Scan for the cell matching the given text and deliver its [x, y] coordinate at center. 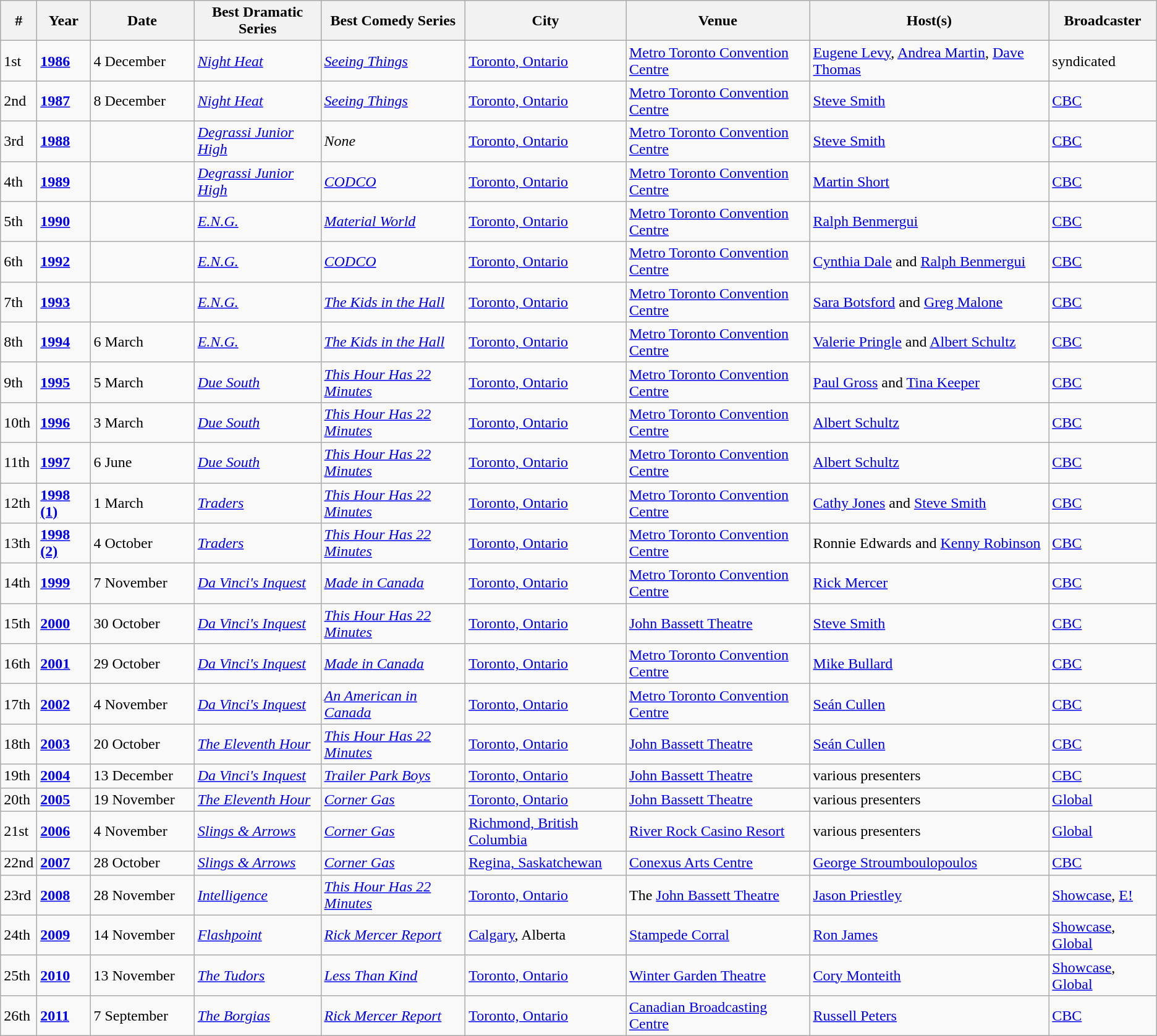
2007 [64, 863]
19th [19, 776]
Stampede Corral [718, 935]
23rd [19, 895]
1997 [64, 462]
Regina, Saskatchewan [546, 863]
4 December [142, 61]
1998 (2) [64, 544]
George Stroumboulopoulos [930, 863]
2000 [64, 624]
21st [19, 832]
Canadian Broadcasting Centre [718, 1016]
1992 [64, 262]
Ralph Benmergui [930, 221]
Showcase, E! [1103, 895]
Eugene Levy, Andrea Martin, Dave Thomas [930, 61]
22nd [19, 863]
City [546, 21]
2010 [64, 975]
1986 [64, 61]
6 March [142, 342]
3rd [19, 141]
1993 [64, 301]
Cory Monteith [930, 975]
Year [64, 21]
Less Than Kind [393, 975]
Conexus Arts Centre [718, 863]
20 October [142, 744]
Calgary, Alberta [546, 935]
20th [19, 799]
Richmond, British Columbia [546, 832]
Russell Peters [930, 1016]
7 September [142, 1016]
25th [19, 975]
2002 [64, 704]
Sara Botsford and Greg Malone [930, 301]
26th [19, 1016]
Ron James [930, 935]
8th [19, 342]
15th [19, 624]
4th [19, 182]
Ronnie Edwards and Kenny Robinson [930, 544]
The John Bassett Theatre [718, 895]
Venue [718, 21]
2009 [64, 935]
Host(s) [930, 21]
1990 [64, 221]
29 October [142, 663]
8 December [142, 101]
Material World [393, 221]
28 October [142, 863]
16th [19, 663]
14th [19, 583]
An American in Canada [393, 704]
1 March [142, 503]
Intelligence [257, 895]
Paul Gross and Tina Keeper [930, 382]
Valerie Pringle and Albert Schultz [930, 342]
1996 [64, 423]
1st [19, 61]
9th [19, 382]
Jason Priestley [930, 895]
Rick Mercer [930, 583]
The Tudors [257, 975]
24th [19, 935]
syndicated [1103, 61]
2003 [64, 744]
4 October [142, 544]
2008 [64, 895]
1999 [64, 583]
14 November [142, 935]
11th [19, 462]
Best Dramatic Series [257, 21]
1987 [64, 101]
Cathy Jones and Steve Smith [930, 503]
1989 [64, 182]
2nd [19, 101]
5th [19, 221]
Trailer Park Boys [393, 776]
3 March [142, 423]
Winter Garden Theatre [718, 975]
2011 [64, 1016]
5 March [142, 382]
Mike Bullard [930, 663]
The Borgias [257, 1016]
Cynthia Dale and Ralph Benmergui [930, 262]
30 October [142, 624]
13 November [142, 975]
Flashpoint [257, 935]
10th [19, 423]
Best Comedy Series [393, 21]
River Rock Casino Resort [718, 832]
Martin Short [930, 182]
7th [19, 301]
1994 [64, 342]
18th [19, 744]
7 November [142, 583]
2005 [64, 799]
1998 (1) [64, 503]
13 December [142, 776]
19 November [142, 799]
28 November [142, 895]
2001 [64, 663]
None [393, 141]
6 June [142, 462]
2006 [64, 832]
12th [19, 503]
Date [142, 21]
Broadcaster [1103, 21]
2004 [64, 776]
1988 [64, 141]
# [19, 21]
17th [19, 704]
1995 [64, 382]
6th [19, 262]
13th [19, 544]
